Return (X, Y) of the center of cell containing provided text 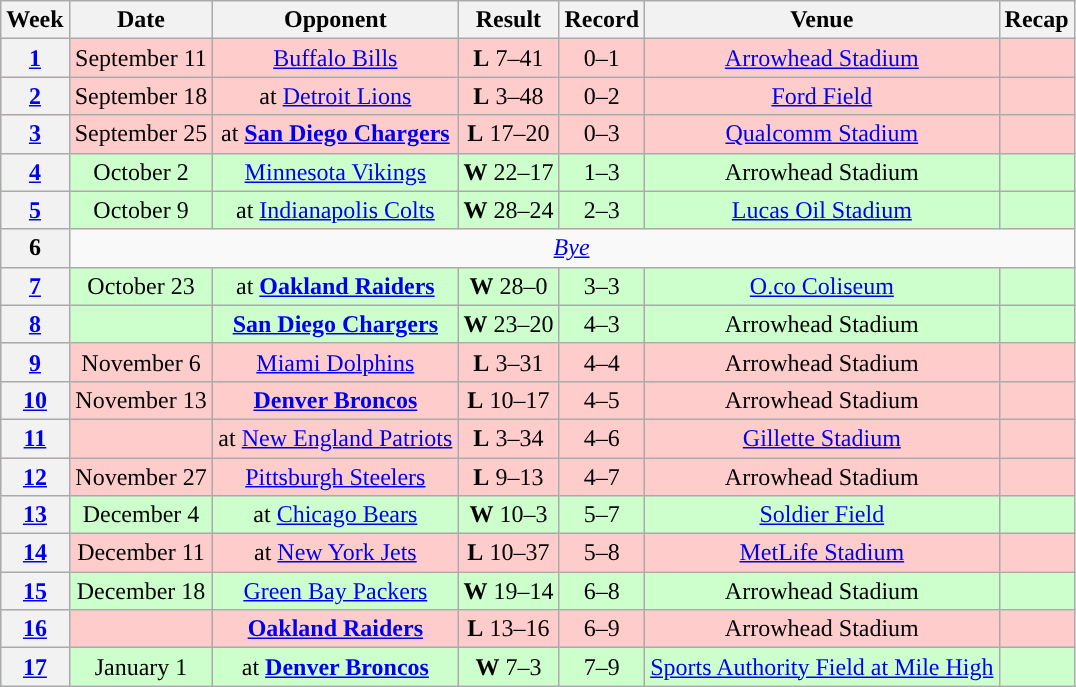
4–7 (602, 477)
W 19–14 (508, 591)
L 9–13 (508, 477)
0–3 (602, 134)
15 (35, 591)
0–1 (602, 58)
Green Bay Packers (336, 591)
10 (35, 400)
7 (35, 286)
at New England Patriots (336, 438)
Venue (822, 20)
O.co Coliseum (822, 286)
9 (35, 362)
September 25 (141, 134)
at New York Jets (336, 553)
W 28–24 (508, 210)
Gillette Stadium (822, 438)
Denver Broncos (336, 400)
6 (35, 248)
17 (35, 667)
14 (35, 553)
W 7–3 (508, 667)
Sports Authority Field at Mile High (822, 667)
Miami Dolphins (336, 362)
October 2 (141, 172)
3 (35, 134)
L 3–34 (508, 438)
16 (35, 629)
San Diego Chargers (336, 324)
6–9 (602, 629)
11 (35, 438)
Ford Field (822, 96)
W 28–0 (508, 286)
Result (508, 20)
L 3–48 (508, 96)
8 (35, 324)
4–6 (602, 438)
Record (602, 20)
Week (35, 20)
12 (35, 477)
4–4 (602, 362)
October 9 (141, 210)
W 23–20 (508, 324)
Qualcomm Stadium (822, 134)
L 17–20 (508, 134)
L 10–37 (508, 553)
5 (35, 210)
at Indianapolis Colts (336, 210)
Lucas Oil Stadium (822, 210)
December 11 (141, 553)
L 3–31 (508, 362)
4 (35, 172)
5–8 (602, 553)
November 6 (141, 362)
W 22–17 (508, 172)
MetLife Stadium (822, 553)
Pittsburgh Steelers (336, 477)
7–9 (602, 667)
Opponent (336, 20)
2 (35, 96)
3–3 (602, 286)
September 18 (141, 96)
at Oakland Raiders (336, 286)
at San Diego Chargers (336, 134)
at Detroit Lions (336, 96)
4–5 (602, 400)
Bye (572, 248)
L 10–17 (508, 400)
2–3 (602, 210)
January 1 (141, 667)
November 27 (141, 477)
at Chicago Bears (336, 515)
Minnesota Vikings (336, 172)
December 18 (141, 591)
November 13 (141, 400)
1–3 (602, 172)
4–3 (602, 324)
0–2 (602, 96)
1 (35, 58)
Buffalo Bills (336, 58)
September 11 (141, 58)
December 4 (141, 515)
Recap (1036, 20)
L 7–41 (508, 58)
5–7 (602, 515)
Oakland Raiders (336, 629)
6–8 (602, 591)
W 10–3 (508, 515)
at Denver Broncos (336, 667)
Soldier Field (822, 515)
L 13–16 (508, 629)
Date (141, 20)
13 (35, 515)
October 23 (141, 286)
